Output the [X, Y] coordinate of the center of the cell containing the given text.  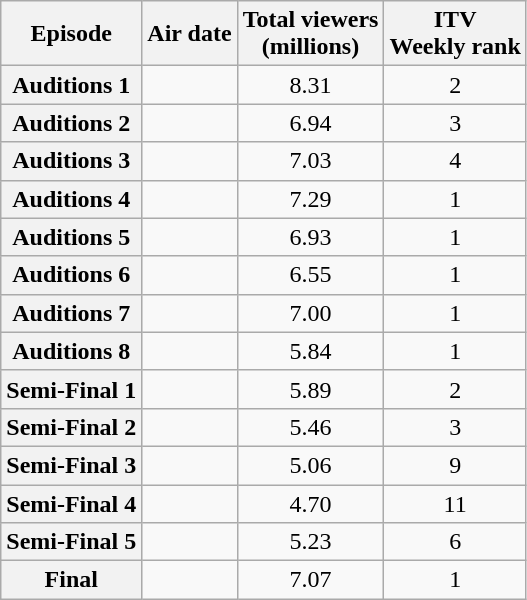
Auditions 3 [72, 161]
7.03 [310, 161]
7.07 [310, 580]
Episode [72, 34]
Semi-Final 3 [72, 465]
5.84 [310, 351]
Auditions 4 [72, 199]
7.00 [310, 313]
Auditions 7 [72, 313]
9 [455, 465]
Total viewers(millions) [310, 34]
6.55 [310, 275]
6.94 [310, 123]
Auditions 1 [72, 85]
Auditions 8 [72, 351]
Final [72, 580]
Auditions 5 [72, 237]
4 [455, 161]
4.70 [310, 503]
8.31 [310, 85]
5.06 [310, 465]
5.89 [310, 389]
ITVWeekly rank [455, 34]
Auditions 2 [72, 123]
5.23 [310, 542]
5.46 [310, 427]
11 [455, 503]
7.29 [310, 199]
Semi-Final 1 [72, 389]
Auditions 6 [72, 275]
6 [455, 542]
Semi-Final 5 [72, 542]
6.93 [310, 237]
Air date [190, 34]
Semi-Final 4 [72, 503]
Semi-Final 2 [72, 427]
